Determine the (X, Y) coordinate at the center of the cell enclosing the given text.  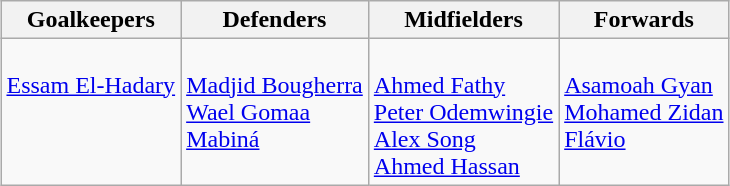
Madjid Bougherra Wael Gomaa Mabiná (275, 112)
Midfielders (463, 20)
Forwards (644, 20)
Essam El-Hadary (91, 112)
Ahmed Fathy Peter Odemwingie Alex Song Ahmed Hassan (463, 112)
Asamoah Gyan Mohamed Zidan Flávio (644, 112)
Defenders (275, 20)
Goalkeepers (91, 20)
